Locate the cell with the specified text and output its [X, Y] center coordinate. 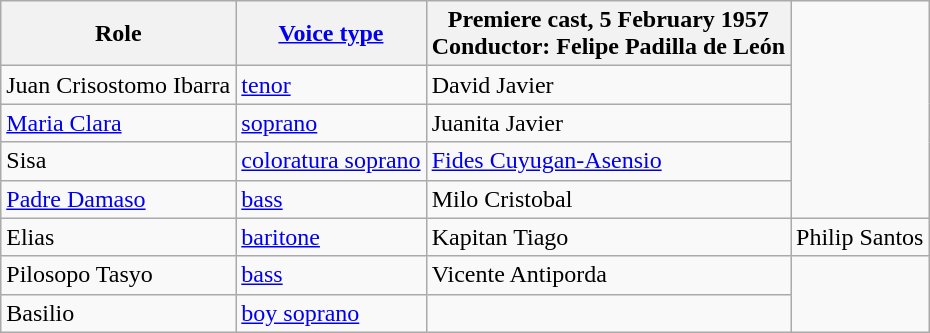
Maria Clara [118, 123]
Juan Crisostomo Ibarra [118, 85]
baritone [331, 237]
tenor [331, 85]
Juanita Javier [608, 123]
soprano [331, 123]
Role [118, 34]
Philip Santos [860, 237]
coloratura soprano [331, 161]
Voice type [331, 34]
boy soprano [331, 313]
Basilio [118, 313]
Kapitan Tiago [608, 237]
Vicente Antiporda [608, 275]
Pilosopo Tasyo [118, 275]
Fides Cuyugan-Asensio [608, 161]
Padre Damaso [118, 199]
Sisa [118, 161]
Elias [118, 237]
David Javier [608, 85]
Premiere cast, 5 February 1957Conductor: Felipe Padilla de León [608, 34]
Milo Cristobal [608, 199]
